Identify which cell holds the provided text, then report its (x, y) central coordinate. 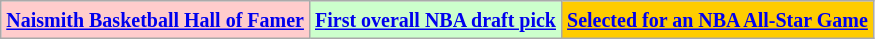
First overall NBA draft pick (435, 20)
Selected for an NBA All-Star Game (718, 20)
Naismith Basketball Hall of Famer (156, 20)
